Identify which cell holds the provided text, then report its (x, y) central coordinate. 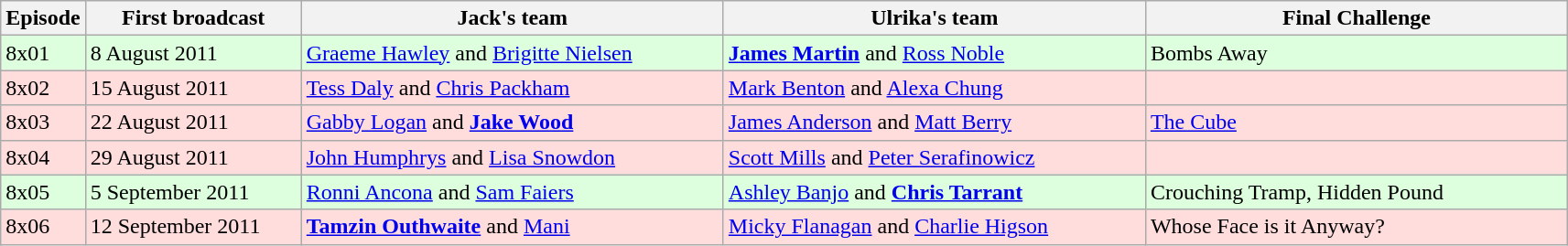
Crouching Tramp, Hidden Pound (1357, 192)
The Cube (1357, 123)
8 August 2011 (193, 53)
22 August 2011 (193, 123)
8x05 (43, 192)
8x06 (43, 227)
29 August 2011 (193, 157)
Whose Face is it Anyway? (1357, 227)
8x02 (43, 88)
Scott Mills and Peter Serafinowicz (934, 157)
8x04 (43, 157)
5 September 2011 (193, 192)
Micky Flanagan and Charlie Higson (934, 227)
8x01 (43, 53)
Gabby Logan and Jake Wood (513, 123)
Final Challenge (1357, 18)
Ronni Ancona and Sam Faiers (513, 192)
Episode (43, 18)
12 September 2011 (193, 227)
Tess Daly and Chris Packham (513, 88)
Mark Benton and Alexa Chung (934, 88)
Bombs Away (1357, 53)
James Martin and Ross Noble (934, 53)
John Humphrys and Lisa Snowdon (513, 157)
Ulrika's team (934, 18)
8x03 (43, 123)
James Anderson and Matt Berry (934, 123)
Graeme Hawley and Brigitte Nielsen (513, 53)
First broadcast (193, 18)
Jack's team (513, 18)
Tamzin Outhwaite and Mani (513, 227)
Ashley Banjo and Chris Tarrant (934, 192)
15 August 2011 (193, 88)
